Identify which cell holds the provided text, then report its (X, Y) central coordinate. 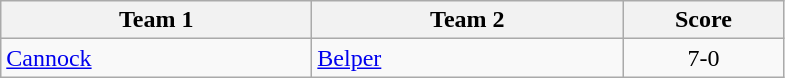
Belper (468, 58)
Score (704, 20)
Cannock (156, 58)
Team 2 (468, 20)
Team 1 (156, 20)
7-0 (704, 58)
